Return [x, y] of the center of cell containing provided text 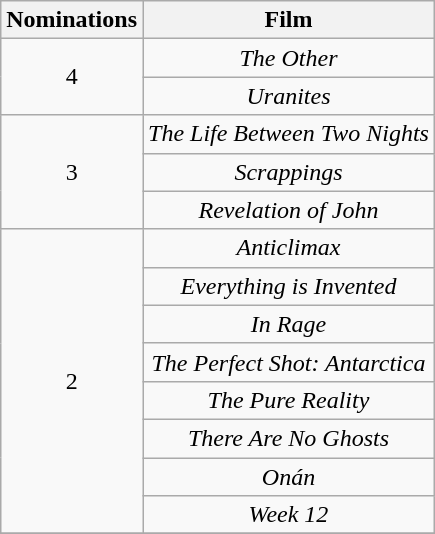
4 [72, 77]
In Rage [288, 324]
Nominations [72, 20]
There Are No Ghosts [288, 438]
Uranites [288, 96]
Revelation of John [288, 210]
Week 12 [288, 515]
Film [288, 20]
Everything is Invented [288, 286]
The Perfect Shot: Antarctica [288, 362]
Onán [288, 477]
The Pure Reality [288, 400]
The Life Between Two Nights [288, 134]
Anticlimax [288, 248]
2 [72, 381]
The Other [288, 58]
3 [72, 172]
Scrappings [288, 172]
